Provide the (x, y) coordinate of the cell's center where the given text is located.  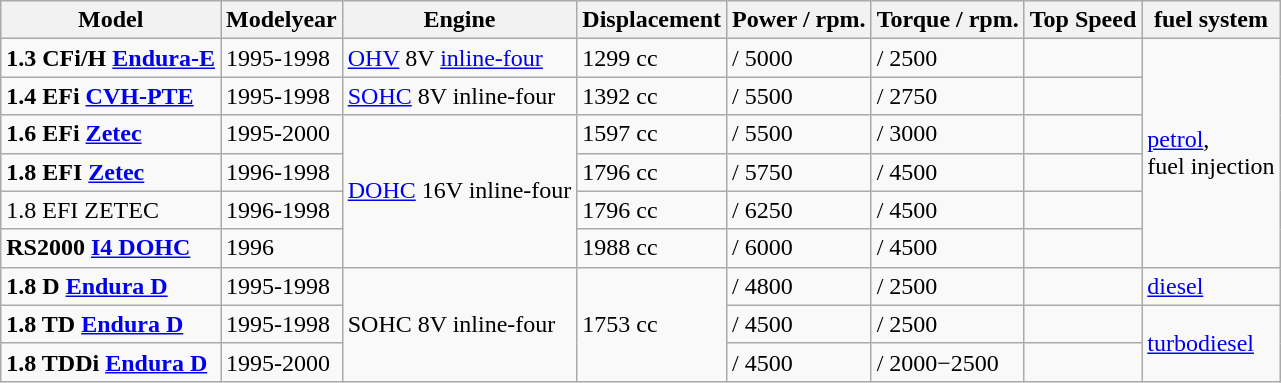
1988 cc (652, 248)
1.8 EFI Zetec (111, 172)
OHV 8V inline-four (460, 58)
DOHC 16V inline-four (460, 191)
Engine (460, 20)
Modelyear (282, 20)
1996 (282, 248)
/ 5000 (800, 58)
/ 3000 (948, 134)
RS2000 I4 DOHC (111, 248)
1.8 TD Endura D (111, 324)
Top Speed (1083, 20)
diesel (1211, 286)
1299 cc (652, 58)
1753 cc (652, 324)
1.3 CFi/H Endura-E (111, 58)
/ 5750 (800, 172)
1.8 TDDi Endura D (111, 362)
Displacement (652, 20)
/ 6250 (800, 210)
Torque / rpm. (948, 20)
Power / rpm. (800, 20)
Model (111, 20)
/ 6000 (800, 248)
fuel system (1211, 20)
1597 cc (652, 134)
1392 cc (652, 96)
1.8 D Endura D (111, 286)
1.6 EFi Zetec (111, 134)
1.4 EFi CVH-PTE (111, 96)
/ 4800 (800, 286)
turbodiesel (1211, 343)
/ 2000−2500 (948, 362)
petrol,fuel injection (1211, 153)
/ 2750 (948, 96)
1.8 EFI ZETEC (111, 210)
